Extract the (X, Y) coordinate from the center of the cell holding the provided text.  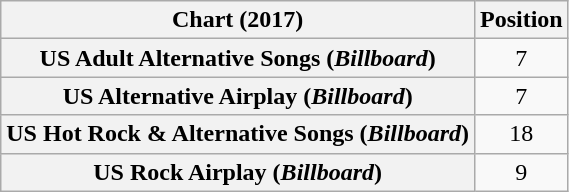
US Adult Alternative Songs (Billboard) (238, 58)
US Rock Airplay (Billboard) (238, 172)
Chart (2017) (238, 20)
18 (521, 134)
US Alternative Airplay (Billboard) (238, 96)
US Hot Rock & Alternative Songs (Billboard) (238, 134)
Position (521, 20)
9 (521, 172)
